Pinpoint the cell where the given text exists, returning its (x, y) midpoint coordinate. 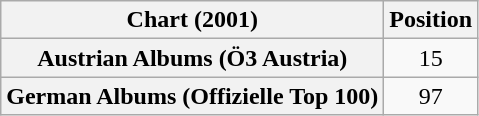
Austrian Albums (Ö3 Austria) (192, 58)
97 (431, 96)
Chart (2001) (192, 20)
Position (431, 20)
15 (431, 58)
German Albums (Offizielle Top 100) (192, 96)
